Locate the cell with the specified text and output its [x, y] center coordinate. 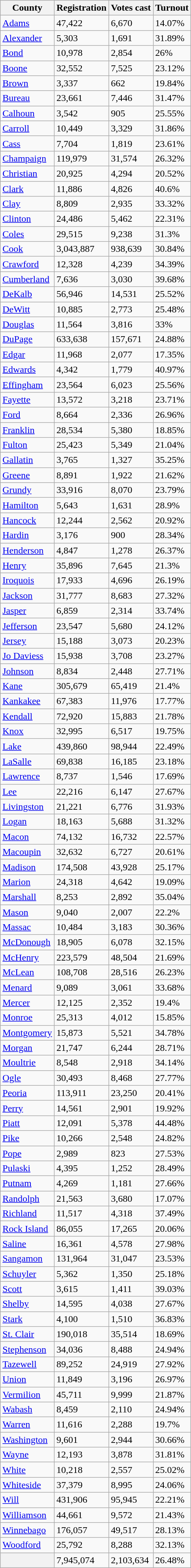
Pike [27, 1138]
1,779 [131, 369]
3,183 [131, 927]
6,147 [131, 792]
Johnson [27, 671]
34.14% [172, 1063]
Hardin [27, 535]
32,632 [81, 852]
28.71% [172, 1048]
Adams [27, 23]
1,411 [131, 1289]
22.21% [172, 1500]
4,038 [131, 1304]
Pope [27, 1153]
1,181 [131, 1184]
21.69% [172, 957]
1,631 [131, 505]
6,727 [131, 852]
8,664 [81, 415]
Boone [27, 68]
24,318 [81, 882]
Shelby [27, 1304]
20,925 [81, 173]
Randolph [27, 1199]
47,422 [81, 23]
2,548 [131, 1138]
23,564 [81, 384]
5,680 [131, 626]
Logan [27, 822]
6,244 [131, 1048]
Peoria [27, 1093]
11,849 [81, 1379]
25.18% [172, 1274]
3,878 [131, 1455]
Lawrence [27, 776]
Woodford [27, 1545]
89,252 [81, 1364]
31.89% [172, 38]
6,078 [131, 942]
Moultrie [27, 1063]
8,809 [81, 204]
Saline [27, 1244]
26.48% [172, 1560]
3,073 [131, 641]
4,696 [131, 580]
3,542 [81, 113]
20.41% [172, 1093]
74,132 [81, 837]
36.83% [172, 1319]
28.49% [172, 1168]
633,638 [81, 339]
3,218 [131, 400]
Tazewell [27, 1364]
32.13% [172, 1545]
Sangamon [27, 1259]
31.3% [172, 234]
10,266 [81, 1138]
LaSalle [27, 761]
17,265 [131, 1229]
48,504 [131, 957]
21,221 [81, 807]
2,892 [131, 897]
1,922 [131, 475]
21.43% [172, 1515]
2,352 [131, 1003]
26.96% [172, 415]
823 [131, 1153]
Brown [27, 83]
35,514 [131, 1334]
Registration [81, 8]
2,557 [131, 1470]
176,057 [81, 1530]
8,737 [81, 776]
Kankakee [27, 701]
Kendall [27, 716]
9,089 [81, 988]
20.52% [172, 173]
15.85% [172, 1018]
Will [27, 1500]
31,777 [81, 596]
21.4% [172, 686]
69,838 [81, 761]
23.71% [172, 400]
21.78% [172, 716]
23.79% [172, 490]
Turnout [172, 8]
27.92% [172, 1364]
26.19% [172, 580]
19.84% [172, 83]
27.66% [172, 1184]
98,944 [131, 746]
8,834 [81, 671]
Fayette [27, 400]
Ford [27, 415]
Kane [27, 686]
16,732 [131, 837]
Calhoun [27, 113]
33% [172, 324]
40.97% [172, 369]
17,933 [81, 580]
Washington [27, 1440]
2,989 [81, 1153]
11,886 [81, 189]
4,342 [81, 369]
30.66% [172, 1440]
Stark [27, 1319]
174,508 [81, 867]
2,918 [131, 1063]
27.71% [172, 671]
27.53% [172, 1153]
Douglas [27, 324]
3,196 [131, 1379]
3,061 [131, 988]
28.34% [172, 535]
4,318 [131, 1214]
Jasper [27, 611]
Coles [27, 234]
17.69% [172, 776]
1,252 [131, 1168]
86,055 [81, 1229]
Carroll [27, 128]
21.04% [172, 445]
15,873 [81, 1033]
25,313 [81, 1018]
19.09% [172, 882]
22,216 [81, 792]
Wayne [27, 1455]
431,906 [81, 1500]
119,979 [81, 158]
4,100 [81, 1319]
County [27, 8]
24.82% [172, 1138]
Grundy [27, 490]
18.69% [172, 1334]
Henderson [27, 550]
Clay [27, 204]
4,239 [131, 264]
131,964 [81, 1259]
190,018 [81, 1334]
938,639 [131, 249]
5,462 [131, 219]
11,564 [81, 324]
Rock Island [27, 1229]
19.92% [172, 1108]
56,946 [81, 294]
22.49% [172, 746]
25.52% [172, 294]
8,070 [131, 490]
4,826 [131, 189]
19.75% [172, 731]
24,486 [81, 219]
21.87% [172, 1394]
Stephenson [27, 1349]
2,854 [131, 53]
Scott [27, 1289]
16,361 [81, 1244]
7,704 [81, 143]
Christian [27, 173]
15,883 [131, 716]
8,459 [81, 1410]
2,007 [131, 912]
14,531 [131, 294]
20.06% [172, 1229]
Warren [27, 1425]
4,269 [81, 1184]
1,691 [131, 38]
25.17% [172, 867]
Greene [27, 475]
26.37% [172, 550]
Ogle [27, 1078]
19.7% [172, 1425]
31.93% [172, 807]
31.81% [172, 1455]
Effingham [27, 384]
7,636 [81, 279]
25,423 [81, 445]
33.32% [172, 204]
2,944 [131, 1440]
24,919 [131, 1364]
12,125 [81, 1003]
31.32% [172, 822]
8,468 [131, 1078]
6,023 [131, 384]
4,578 [131, 1244]
3,765 [81, 460]
2,935 [131, 204]
5,362 [81, 1274]
6,517 [131, 731]
Jo Daviess [27, 656]
6,776 [131, 807]
45,711 [81, 1394]
34.78% [172, 1033]
4,012 [131, 1018]
Jefferson [27, 626]
7,645 [131, 565]
1,350 [131, 1274]
33.68% [172, 988]
20.92% [172, 520]
23.61% [172, 143]
1,510 [131, 1319]
2,901 [131, 1108]
33.74% [172, 611]
St. Clair [27, 1334]
DeWitt [27, 309]
9,572 [131, 1515]
2,103,634 [131, 1560]
2,110 [131, 1410]
Piatt [27, 1123]
35.25% [172, 460]
25.02% [172, 1470]
49,517 [131, 1530]
1,278 [131, 550]
23,661 [81, 98]
28.9% [172, 505]
37.49% [172, 1214]
8,253 [81, 897]
32.15% [172, 942]
35,896 [81, 565]
McHenry [27, 957]
44,661 [81, 1515]
43,928 [131, 867]
5,380 [131, 430]
Massac [27, 927]
12,328 [81, 264]
Champaign [27, 158]
30.84% [172, 249]
Montgomery [27, 1033]
4,294 [131, 173]
34,036 [81, 1349]
2,448 [131, 671]
22.31% [172, 219]
1,327 [131, 460]
Union [27, 1379]
3,043,887 [81, 249]
2,288 [131, 1425]
37,379 [81, 1485]
Richland [27, 1214]
Perry [27, 1108]
Menard [27, 988]
14,595 [81, 1304]
Whiteside [27, 1485]
23.18% [172, 761]
2,336 [131, 415]
5,303 [81, 38]
Morgan [27, 1048]
3,708 [131, 656]
Lee [27, 792]
Cass [27, 143]
5,688 [131, 822]
44.48% [172, 1123]
10,484 [81, 927]
Crawford [27, 264]
15,938 [81, 656]
Livingston [27, 807]
18,163 [81, 822]
3,030 [131, 279]
2,562 [131, 520]
23.27% [172, 656]
17.77% [172, 701]
8,548 [81, 1063]
27.98% [172, 1244]
30,493 [81, 1078]
5,378 [131, 1123]
McLean [27, 972]
3,337 [81, 83]
Jersey [27, 641]
32,552 [81, 68]
8,288 [131, 1545]
Schuyler [27, 1274]
26.23% [172, 972]
Pulaski [27, 1168]
26.32% [172, 158]
Alexander [27, 38]
Votes cast [131, 8]
26.97% [172, 1379]
28,534 [81, 430]
223,579 [81, 957]
4,642 [131, 882]
15,188 [81, 641]
2,773 [131, 309]
5,521 [131, 1033]
29,515 [81, 234]
900 [131, 535]
Macoupin [27, 852]
26% [172, 53]
Mason [27, 912]
9,238 [131, 234]
28.13% [172, 1530]
7,525 [131, 68]
21,563 [81, 1199]
24.06% [172, 1485]
25,792 [81, 1545]
10,885 [81, 309]
14.07% [172, 23]
Jackson [27, 596]
Vermilion [27, 1394]
1,819 [131, 143]
65,419 [131, 686]
5,643 [81, 505]
28,516 [131, 972]
9,601 [81, 1440]
17.07% [172, 1199]
905 [131, 113]
32,995 [81, 731]
25.55% [172, 113]
662 [131, 83]
24.88% [172, 339]
10,218 [81, 1470]
Clinton [27, 219]
31,574 [131, 158]
Hamilton [27, 505]
Putnam [27, 1184]
Henry [27, 565]
3,615 [81, 1289]
Fulton [27, 445]
39.03% [172, 1289]
6,859 [81, 611]
Knox [27, 731]
Marion [27, 882]
Wabash [27, 1410]
305,679 [81, 686]
5,349 [131, 445]
22.57% [172, 837]
23,250 [131, 1093]
17.35% [172, 354]
8,995 [131, 1485]
McDonough [27, 942]
Mercer [27, 1003]
6,670 [131, 23]
8,891 [81, 475]
Macon [27, 837]
12,091 [81, 1123]
3,680 [131, 1199]
31.47% [172, 98]
7,446 [131, 98]
30.36% [172, 927]
20.23% [172, 641]
2,314 [131, 611]
7,945,074 [81, 1560]
10,449 [81, 128]
Cook [27, 249]
1,546 [131, 776]
9,999 [131, 1394]
31.86% [172, 128]
3,329 [131, 128]
4,395 [81, 1168]
113,911 [81, 1093]
11,517 [81, 1214]
3,816 [131, 324]
72,920 [81, 716]
8,683 [131, 596]
40.6% [172, 189]
23.12% [172, 68]
Bureau [27, 98]
33,916 [81, 490]
21,747 [81, 1048]
21.3% [172, 565]
31,047 [131, 1259]
34.39% [172, 264]
25.48% [172, 309]
23.53% [172, 1259]
10,978 [81, 53]
25.56% [172, 384]
9,040 [81, 912]
Madison [27, 867]
Iroquois [27, 580]
20.61% [172, 852]
4,847 [81, 550]
11,616 [81, 1425]
Edwards [27, 369]
8,488 [131, 1349]
11,968 [81, 354]
27.32% [172, 596]
23,547 [81, 626]
Monroe [27, 1018]
DuPage [27, 339]
Edgar [27, 354]
18,905 [81, 942]
Lake [27, 746]
439,860 [81, 746]
12,244 [81, 520]
18.85% [172, 430]
19.4% [172, 1003]
35.04% [172, 897]
Bond [27, 53]
Williamson [27, 1515]
Clark [27, 189]
21.62% [172, 475]
13,572 [81, 400]
Winnebago [27, 1530]
24.12% [172, 626]
67,383 [81, 701]
22.2% [172, 912]
Gallatin [27, 460]
95,945 [131, 1500]
DeKalb [27, 294]
14,561 [81, 1108]
2,077 [131, 354]
157,671 [131, 339]
11,976 [131, 701]
Marshall [27, 897]
39.68% [172, 279]
16,185 [131, 761]
White [27, 1470]
108,708 [81, 972]
Cumberland [27, 279]
Hancock [27, 520]
27.77% [172, 1078]
Franklin [27, 430]
12,193 [81, 1455]
3,176 [81, 535]
